For the text-containing cell, return its midpoint in [X, Y] coordinate format. 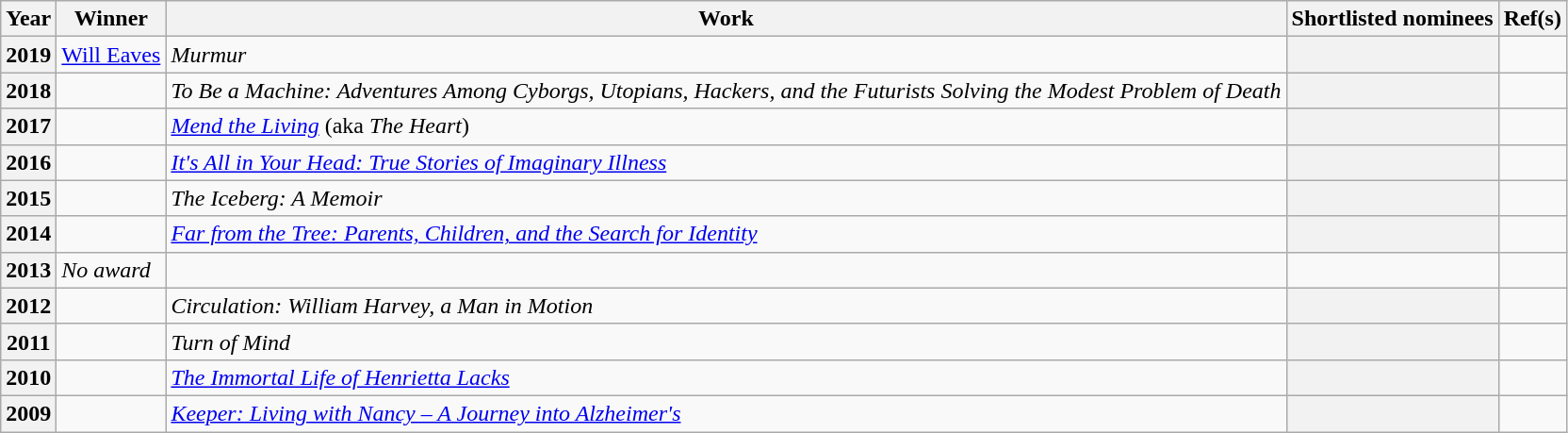
2016 [28, 162]
Work [726, 19]
2013 [28, 270]
Winner [111, 19]
Circulation: William Harvey, a Man in Motion [726, 306]
No award [111, 270]
2010 [28, 377]
Will Eaves [111, 55]
Far from the Tree: Parents, Children, and the Search for Identity [726, 234]
Keeper: Living with Nancy – A Journey into Alzheimer's [726, 413]
Turn of Mind [726, 341]
Year [28, 19]
2018 [28, 91]
Murmur [726, 55]
2011 [28, 341]
Ref(s) [1532, 19]
The Immortal Life of Henrietta Lacks [726, 377]
To Be a Machine: Adventures Among Cyborgs, Utopians, Hackers, and the Futurists Solving the Modest Problem of Death [726, 91]
It's All in Your Head: True Stories of Imaginary Illness [726, 162]
The Iceberg: A Memoir [726, 198]
2014 [28, 234]
2012 [28, 306]
2015 [28, 198]
Shortlisted nominees [1393, 19]
2009 [28, 413]
Mend the Living (aka The Heart) [726, 126]
2017 [28, 126]
2019 [28, 55]
